Search for the cell housing the specified text and yield its [X, Y] center coordinate. 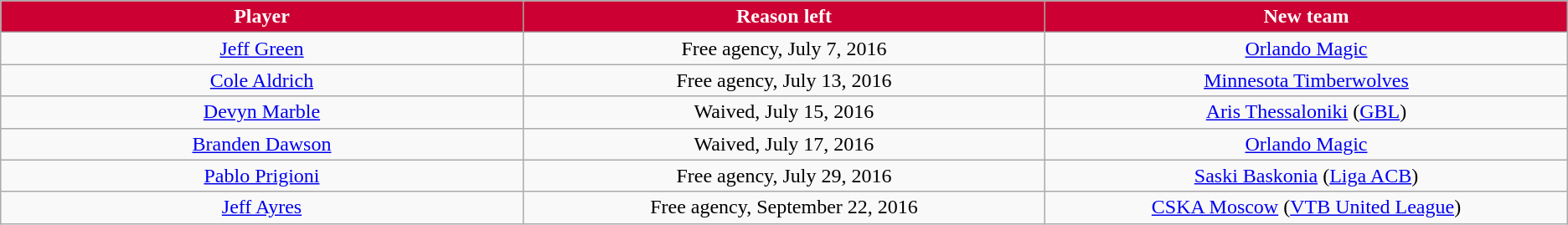
Free agency, July 7, 2016 [784, 49]
Free agency, September 22, 2016 [784, 207]
Waived, July 15, 2016 [784, 112]
Minnesota Timberwolves [1307, 80]
Jeff Green [261, 49]
Aris Thessaloniki (GBL) [1307, 112]
Free agency, July 13, 2016 [784, 80]
Saski Baskonia (Liga ACB) [1307, 176]
Player [261, 17]
New team [1307, 17]
CSKA Moscow (VTB United League) [1307, 207]
Cole Aldrich [261, 80]
Free agency, July 29, 2016 [784, 176]
Pablo Prigioni [261, 176]
Jeff Ayres [261, 207]
Reason left [784, 17]
Devyn Marble [261, 112]
Waived, July 17, 2016 [784, 144]
Branden Dawson [261, 144]
